Locate the cell with the specified text and output its (x, y) center coordinate. 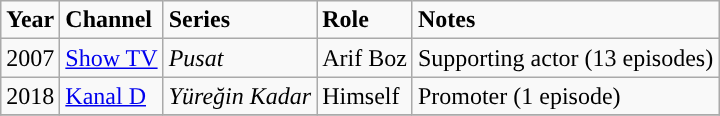
2018 (30, 96)
Kanal D (112, 96)
Show TV (112, 58)
Notes (565, 20)
Series (240, 20)
Supporting actor (13 episodes) (565, 58)
Yüreğin Kadar (240, 96)
Channel (112, 20)
Arif Boz (365, 58)
Himself (365, 96)
Promoter (1 episode) (565, 96)
Pusat (240, 58)
Year (30, 20)
2007 (30, 58)
Role (365, 20)
